Determine the (x, y) coordinate at the center of the cell enclosing the given text.  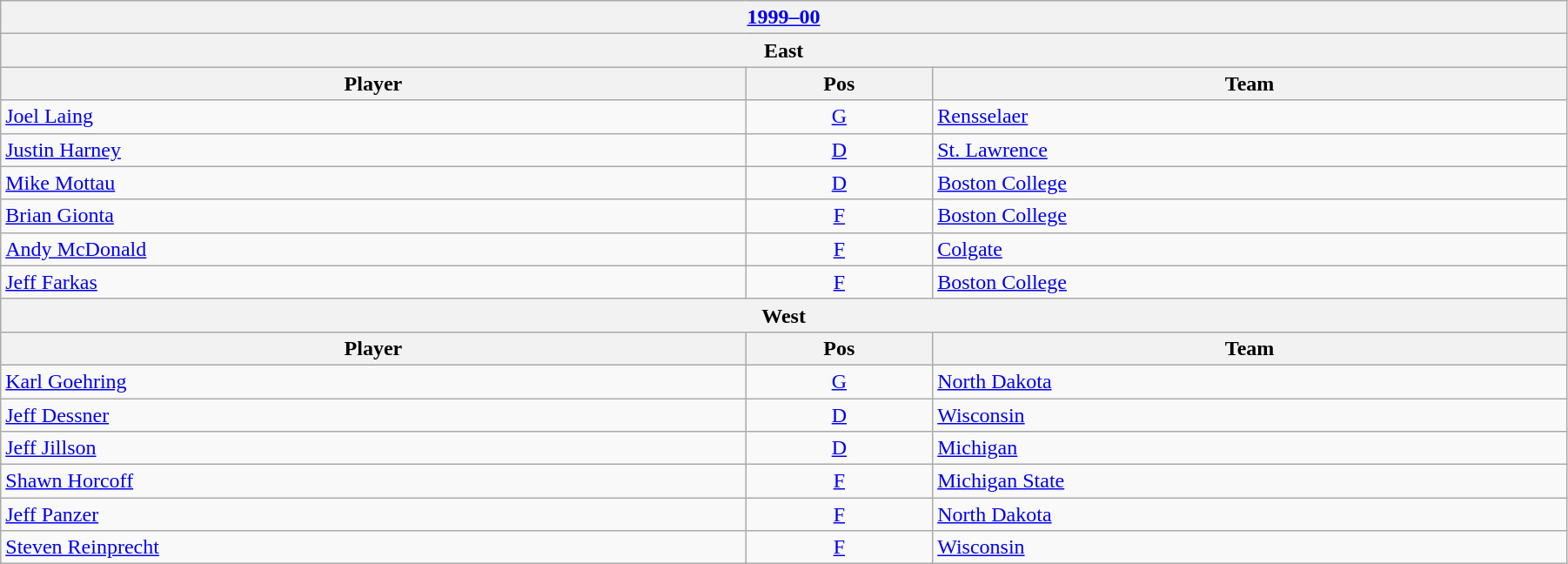
West (784, 315)
Michigan (1250, 448)
Jeff Panzer (373, 514)
Jeff Dessner (373, 415)
Jeff Farkas (373, 282)
Steven Reinprecht (373, 547)
Karl Goehring (373, 381)
Justin Harney (373, 150)
Shawn Horcoff (373, 481)
Brian Gionta (373, 216)
Rensselaer (1250, 117)
Jeff Jillson (373, 448)
Colgate (1250, 249)
St. Lawrence (1250, 150)
Andy McDonald (373, 249)
Joel Laing (373, 117)
East (784, 50)
Michigan State (1250, 481)
Mike Mottau (373, 183)
1999–00 (784, 17)
